Return the [x, y] coordinate for the center point of the cell that contains the specified text.  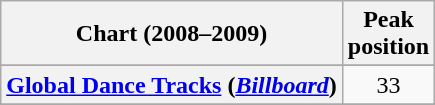
Global Dance Tracks (Billboard) [172, 85]
Chart (2008–2009) [172, 34]
33 [388, 85]
Peakposition [388, 34]
